Return (X, Y) of the center of cell containing provided text 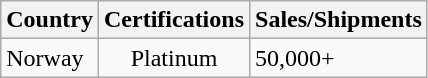
Platinum (174, 58)
50,000+ (339, 58)
Sales/Shipments (339, 20)
Country (50, 20)
Certifications (174, 20)
Norway (50, 58)
